Identify which cell holds the provided text, then report its [X, Y] central coordinate. 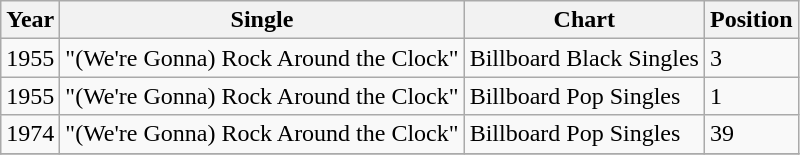
1 [751, 96]
Year [30, 20]
1974 [30, 134]
Billboard Black Singles [584, 58]
3 [751, 58]
39 [751, 134]
Chart [584, 20]
Single [262, 20]
Position [751, 20]
